Return (x, y) of the center of cell containing provided text 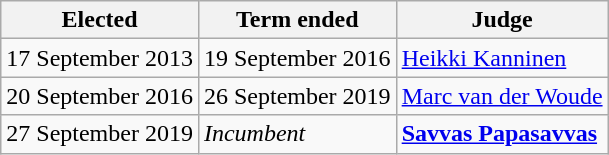
Savvas Papasavvas (502, 134)
20 September 2016 (100, 96)
27 September 2019 (100, 134)
Term ended (297, 20)
Marc van der Woude (502, 96)
26 September 2019 (297, 96)
17 September 2013 (100, 58)
19 September 2016 (297, 58)
Incumbent (297, 134)
Judge (502, 20)
Heikki Kanninen (502, 58)
Elected (100, 20)
